Identify which cell holds the provided text, then report its (x, y) central coordinate. 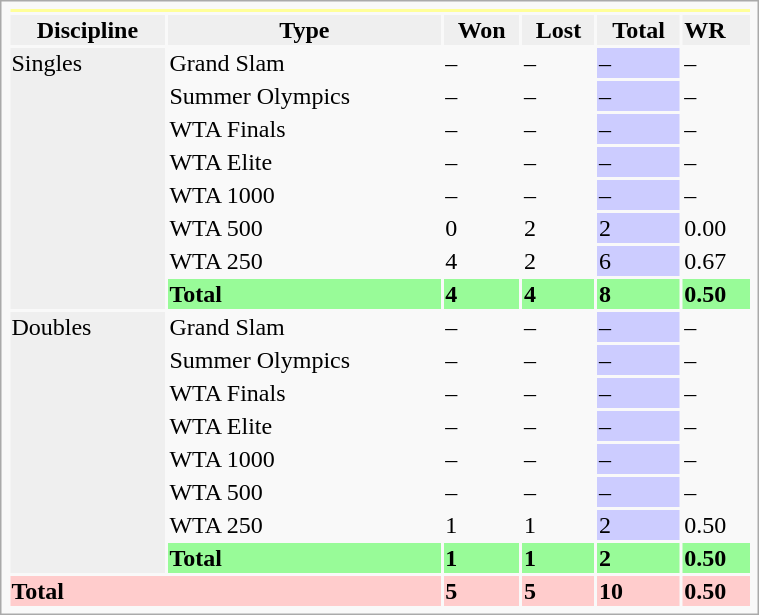
Singles (88, 178)
Won (482, 30)
10 (638, 591)
8 (638, 294)
WR (716, 30)
Discipline (88, 30)
0.00 (716, 228)
0 (482, 228)
Type (304, 30)
Lost (559, 30)
6 (638, 261)
0.67 (716, 261)
Doubles (88, 442)
